Search for the cell housing the specified text and yield its [X, Y] center coordinate. 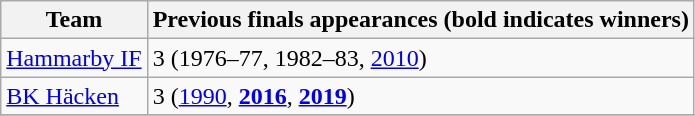
3 (1990, 2016, 2019) [420, 96]
Previous finals appearances (bold indicates winners) [420, 20]
3 (1976–77, 1982–83, 2010) [420, 58]
Team [74, 20]
BK Häcken [74, 96]
Hammarby IF [74, 58]
